Output the [x, y] coordinate of the center of the cell containing the given text.  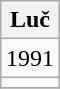
Luč [30, 20]
1991 [30, 58]
